Scan for the cell matching the given text and deliver its [x, y] coordinate at center. 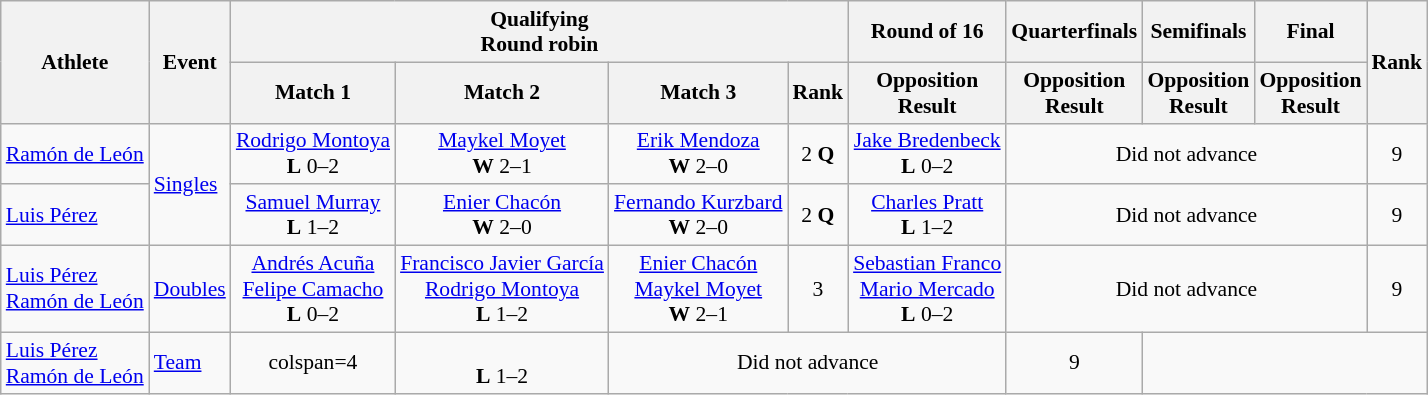
Enier ChacónW 2–0 [502, 216]
Round of 16 [927, 32]
Doubles [190, 290]
Luis Pérez [75, 216]
3 [818, 290]
Ramón de León [75, 154]
Final [1310, 32]
Fernando KurzbardW 2–0 [698, 216]
QualifyingRound robin [540, 32]
Match 2 [502, 92]
Athlete [75, 62]
Enier ChacónMaykel MoyetW 2–1 [698, 290]
Event [190, 62]
Team [190, 362]
Maykel MoyetW 2–1 [502, 154]
Match 3 [698, 92]
Sebastian FrancoMario MercadoL 0–2 [927, 290]
Erik MendozaW 2–0 [698, 154]
colspan=4 [313, 362]
Francisco Javier GarcíaRodrigo MontoyaL 1–2 [502, 290]
Charles PrattL 1–2 [927, 216]
Andrés AcuñaFelipe CamachoL 0–2 [313, 290]
Samuel MurrayL 1–2 [313, 216]
Match 1 [313, 92]
L 1–2 [502, 362]
Singles [190, 184]
Quarterfinals [1074, 32]
Rodrigo MontoyaL 0–2 [313, 154]
Semifinals [1198, 32]
Jake BredenbeckL 0–2 [927, 154]
